Pinpoint the cell where the given text exists, returning its [x, y] midpoint coordinate. 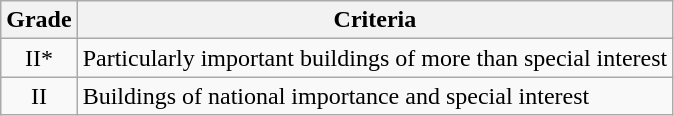
Buildings of national importance and special interest [375, 96]
Criteria [375, 20]
Particularly important buildings of more than special interest [375, 58]
Grade [39, 20]
II [39, 96]
II* [39, 58]
